Extract the [x, y] coordinate from the center of the cell holding the provided text.  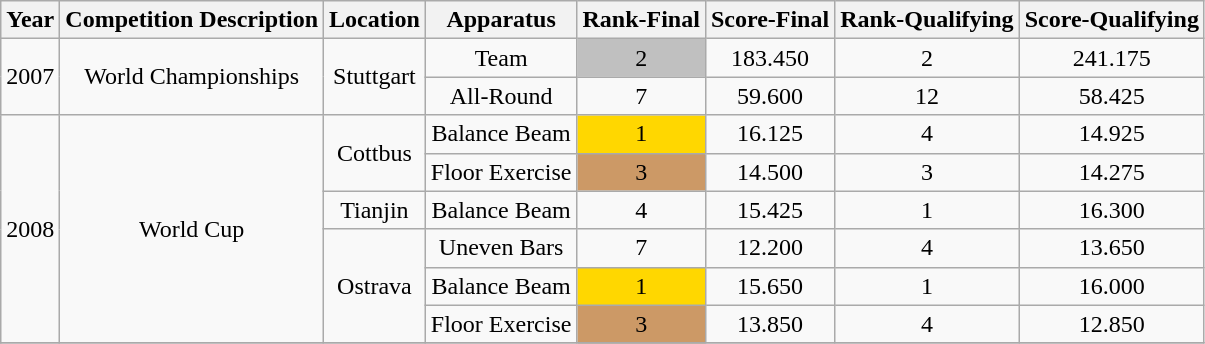
All-Round [501, 96]
14.275 [1112, 172]
Stuttgart [375, 77]
14.925 [1112, 134]
241.175 [1112, 58]
16.300 [1112, 210]
Rank-Final [641, 20]
World Championships [192, 77]
Rank-Qualifying [927, 20]
2008 [30, 229]
58.425 [1112, 96]
Ostrava [375, 286]
Team [501, 58]
World Cup [192, 229]
Location [375, 20]
15.650 [770, 286]
13.650 [1112, 248]
59.600 [770, 96]
12.850 [1112, 324]
Competition Description [192, 20]
13.850 [770, 324]
Score-Qualifying [1112, 20]
Tianjin [375, 210]
Cottbus [375, 153]
Apparatus [501, 20]
12.200 [770, 248]
Score-Final [770, 20]
16.000 [1112, 286]
14.500 [770, 172]
12 [927, 96]
16.125 [770, 134]
2007 [30, 77]
Uneven Bars [501, 248]
Year [30, 20]
183.450 [770, 58]
15.425 [770, 210]
